Search for the cell housing the specified text and yield its [X, Y] center coordinate. 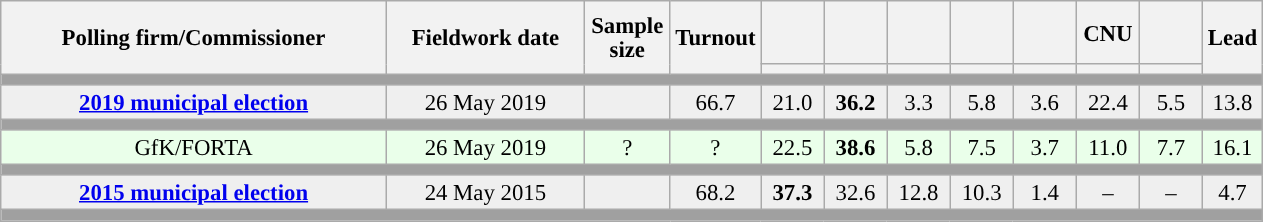
38.6 [856, 148]
4.7 [1232, 194]
CNU [1108, 32]
Sample size [627, 38]
3.6 [1044, 102]
13.8 [1232, 102]
22.4 [1108, 102]
37.3 [792, 194]
2015 municipal election [194, 194]
24 May 2015 [485, 194]
22.5 [792, 148]
21.0 [792, 102]
16.1 [1232, 148]
12.8 [918, 194]
11.0 [1108, 148]
Fieldwork date [485, 38]
3.7 [1044, 148]
GfK/FORTA [194, 148]
1.4 [1044, 194]
10.3 [982, 194]
68.2 [716, 194]
36.2 [856, 102]
2019 municipal election [194, 102]
Turnout [716, 38]
66.7 [716, 102]
7.7 [1170, 148]
Lead [1232, 38]
7.5 [982, 148]
3.3 [918, 102]
Polling firm/Commissioner [194, 38]
5.5 [1170, 102]
32.6 [856, 194]
